For the text-containing cell, return its midpoint in (X, Y) coordinate format. 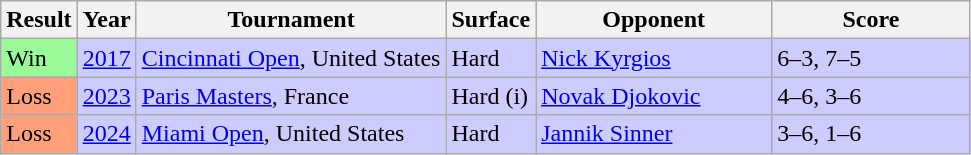
Tournament (291, 20)
6–3, 7–5 (872, 58)
Nick Kyrgios (654, 58)
3–6, 1–6 (872, 134)
Year (106, 20)
Surface (491, 20)
Score (872, 20)
Result (39, 20)
2024 (106, 134)
Novak Djokovic (654, 96)
Paris Masters, France (291, 96)
Win (39, 58)
Jannik Sinner (654, 134)
Cincinnati Open, United States (291, 58)
Miami Open, United States (291, 134)
Opponent (654, 20)
Hard (i) (491, 96)
2017 (106, 58)
4–6, 3–6 (872, 96)
2023 (106, 96)
